Search for the cell housing the specified text and yield its [x, y] center coordinate. 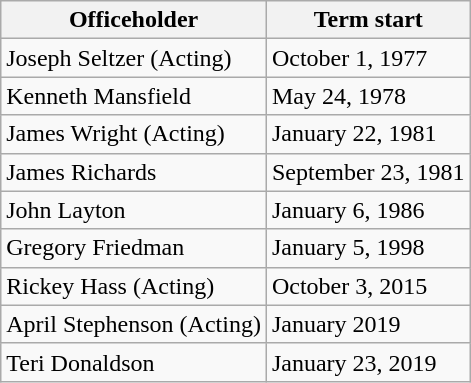
January 6, 1986 [368, 210]
Gregory Friedman [134, 248]
James Richards [134, 172]
John Layton [134, 210]
Joseph Seltzer (Acting) [134, 58]
October 1, 1977 [368, 58]
Kenneth Mansfield [134, 96]
January 23, 2019 [368, 362]
October 3, 2015 [368, 286]
James Wright (Acting) [134, 134]
May 24, 1978 [368, 96]
January 22, 1981 [368, 134]
January 2019 [368, 324]
September 23, 1981 [368, 172]
Term start [368, 20]
April Stephenson (Acting) [134, 324]
Officeholder [134, 20]
Rickey Hass (Acting) [134, 286]
January 5, 1998 [368, 248]
Teri Donaldson [134, 362]
